Locate the cell with the specified text and output its [x, y] center coordinate. 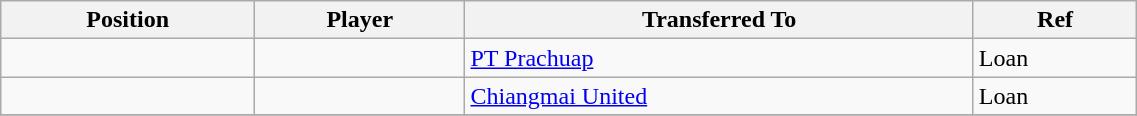
Ref [1055, 20]
Position [128, 20]
Player [360, 20]
PT Prachuap [719, 58]
Chiangmai United [719, 96]
Transferred To [719, 20]
